Output the [X, Y] coordinate of the center of the cell containing the given text.  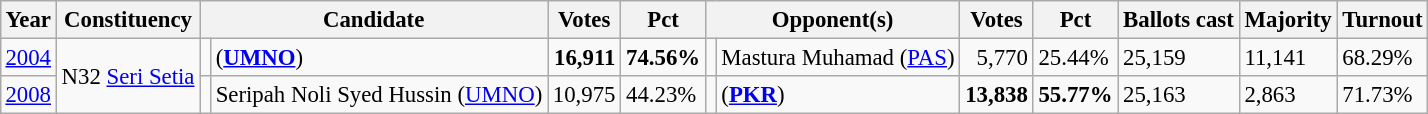
71.73% [1382, 95]
Candidate [374, 20]
55.77% [1076, 95]
(UMNO) [378, 57]
11,141 [1288, 57]
25,163 [1178, 95]
Constituency [128, 20]
Majority [1288, 20]
Mastura Muhamad (PAS) [838, 57]
68.29% [1382, 57]
13,838 [996, 95]
Opponent(s) [832, 20]
5,770 [996, 57]
25.44% [1076, 57]
44.23% [664, 95]
74.56% [664, 57]
25,159 [1178, 57]
2,863 [1288, 95]
Ballots cast [1178, 20]
N32 Seri Setia [128, 76]
2004 [28, 57]
16,911 [584, 57]
10,975 [584, 95]
(PKR) [838, 95]
Year [28, 20]
Turnout [1382, 20]
Seripah Noli Syed Hussin (UMNO) [378, 95]
2008 [28, 95]
